Scan for the cell matching the given text and deliver its [X, Y] coordinate at center. 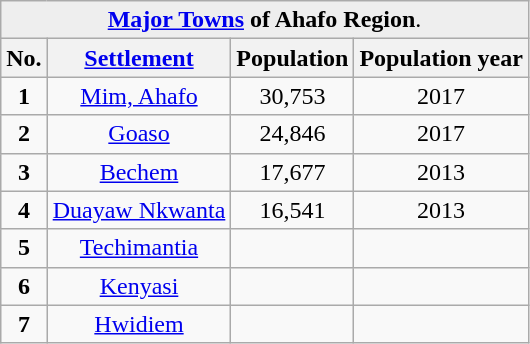
17,677 [292, 172]
24,846 [292, 134]
3 [24, 172]
Major Towns of Ahafo Region. [265, 20]
2 [24, 134]
Population year [441, 58]
Hwidiem [139, 324]
Duayaw Nkwanta [139, 210]
4 [24, 210]
6 [24, 286]
7 [24, 324]
Mim, Ahafo [139, 96]
30,753 [292, 96]
5 [24, 248]
Kenyasi [139, 286]
No. [24, 58]
Goaso [139, 134]
Techimantia [139, 248]
1 [24, 96]
16,541 [292, 210]
Settlement [139, 58]
Population [292, 58]
Bechem [139, 172]
